Return the [X, Y] coordinate for the center point of the cell that contains the specified text.  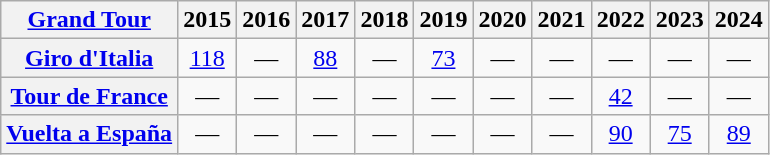
2015 [208, 20]
2024 [738, 20]
2017 [326, 20]
2021 [562, 20]
73 [444, 58]
Grand Tour [90, 20]
Vuelta a España [90, 134]
2016 [266, 20]
Tour de France [90, 96]
89 [738, 134]
75 [680, 134]
88 [326, 58]
2018 [384, 20]
90 [620, 134]
42 [620, 96]
2020 [502, 20]
2019 [444, 20]
Giro d'Italia [90, 58]
118 [208, 58]
2022 [620, 20]
2023 [680, 20]
